Locate the cell with the specified text and output its [x, y] center coordinate. 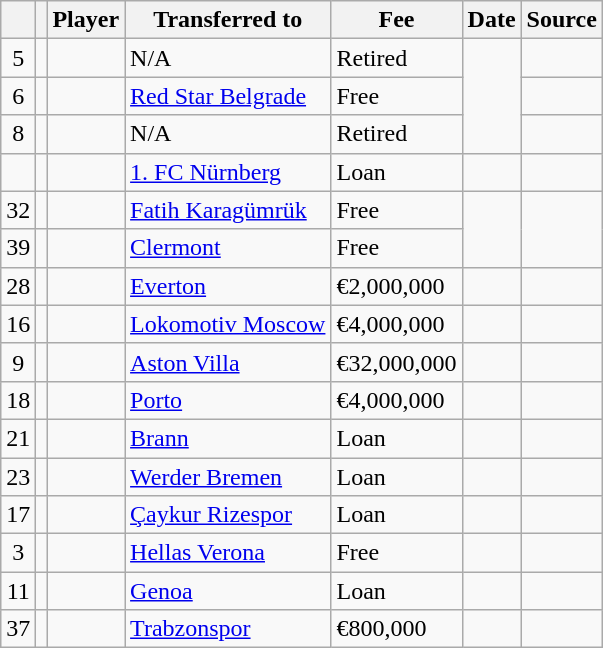
Porto [228, 400]
Red Star Belgrade [228, 96]
Hellas Verona [228, 553]
8 [18, 134]
28 [18, 286]
3 [18, 553]
9 [18, 362]
Çaykur Rizespor [228, 515]
11 [18, 591]
Fatih Karagümrük [228, 210]
37 [18, 629]
Lokomotiv Moscow [228, 324]
16 [18, 324]
Clermont [228, 248]
23 [18, 477]
Date [492, 20]
Werder Bremen [228, 477]
21 [18, 438]
Aston Villa [228, 362]
6 [18, 96]
39 [18, 248]
Fee [396, 20]
Player [86, 20]
€2,000,000 [396, 286]
Transferred to [228, 20]
€800,000 [396, 629]
€32,000,000 [396, 362]
5 [18, 58]
32 [18, 210]
Brann [228, 438]
17 [18, 515]
Source [562, 20]
1. FC Nürnberg [228, 172]
Genoa [228, 591]
18 [18, 400]
Everton [228, 286]
Trabzonspor [228, 629]
